Identify which cell holds the provided text, then report its (X, Y) central coordinate. 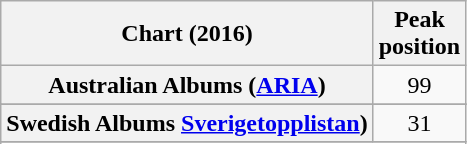
31 (419, 123)
Chart (2016) (187, 34)
99 (419, 85)
Australian Albums (ARIA) (187, 85)
Peak position (419, 34)
Swedish Albums Sverigetopplistan) (187, 123)
